Find where the given text appears and provide that cell's center as (x, y) coordinate. 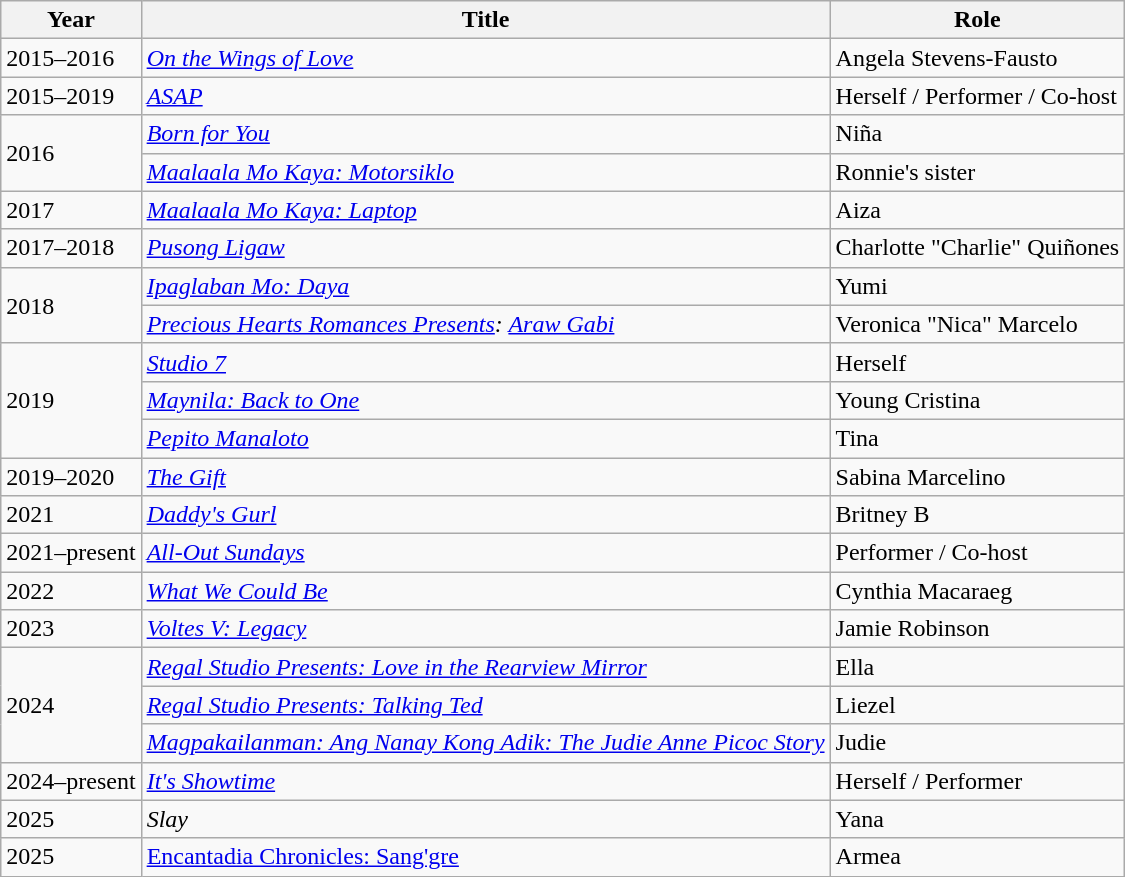
2015–2019 (71, 96)
Born for You (486, 134)
Cynthia Macaraeg (978, 591)
Jamie Robinson (978, 629)
What We Could Be (486, 591)
Ella (978, 667)
Aiza (978, 210)
ASAP (486, 96)
Herself / Performer (978, 781)
Veronica "Nica" Marcelo (978, 324)
Judie (978, 743)
Regal Studio Presents: Talking Ted (486, 705)
Herself (978, 362)
Precious Hearts Romances Presents: Araw Gabi (486, 324)
Maalaala Mo Kaya: Laptop (486, 210)
2021–present (71, 553)
2023 (71, 629)
2017–2018 (71, 248)
Encantadia Chronicles: Sang'gre (486, 857)
Niña (978, 134)
Yumi (978, 286)
Ipaglaban Mo: Daya (486, 286)
Voltes V: Legacy (486, 629)
Armea (978, 857)
The Gift (486, 477)
Regal Studio Presents: Love in the Rearview Mirror (486, 667)
Ronnie's sister (978, 172)
2018 (71, 305)
Magpakailanman: Ang Nanay Kong Adik: The Judie Anne Picoc Story (486, 743)
On the Wings of Love (486, 58)
2021 (71, 515)
2019–2020 (71, 477)
2015–2016 (71, 58)
Liezel (978, 705)
Title (486, 20)
2024–present (71, 781)
2024 (71, 705)
Role (978, 20)
2019 (71, 400)
Angela Stevens-Fausto (978, 58)
Charlotte "Charlie" Quiñones (978, 248)
Sabina Marcelino (978, 477)
Daddy's Gurl (486, 515)
All-Out Sundays (486, 553)
Britney B (978, 515)
Herself / Performer / Co-host (978, 96)
2017 (71, 210)
Maynila: Back to One (486, 400)
Year (71, 20)
Slay (486, 819)
Maalaala Mo Kaya: Motorsiklo (486, 172)
2016 (71, 153)
Studio 7 (486, 362)
2022 (71, 591)
Young Cristina (978, 400)
Tina (978, 438)
Performer / Co-host (978, 553)
It's Showtime (486, 781)
Pepito Manaloto (486, 438)
Yana (978, 819)
Pusong Ligaw (486, 248)
